From the cell containing the given text, extract its center point as [X, Y] coordinate. 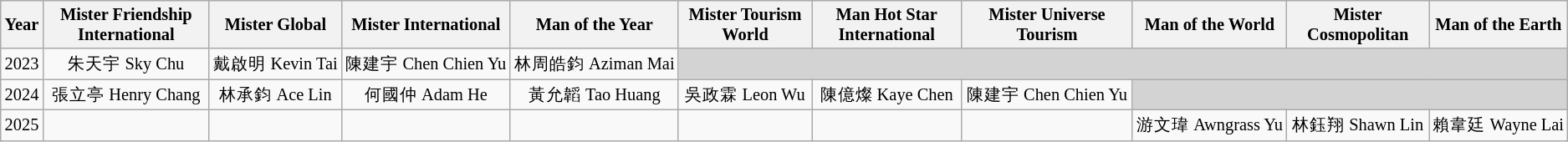
林周皓鈞 Aziman Mai [594, 63]
2024 [22, 95]
何國仲 Adam He [426, 95]
Mister Tourism World [744, 24]
戴啟明 Kevin Tai [275, 63]
林鈺翔 Shawn Lin [1358, 125]
游文瑋 Awngrass Yu [1209, 125]
林承鈞 Ace Lin [275, 95]
Mister Universe Tourism [1047, 24]
朱天宇 Sky Chu [125, 63]
張立亭 Henry Chang [125, 95]
2023 [22, 63]
Mister Friendship International [125, 24]
吳政霖 Leon Wu [744, 95]
Mister International [426, 24]
Mister Cosmopolitan [1358, 24]
Year [22, 24]
Man Hot Star International [886, 24]
Mister Global [275, 24]
黃允韜 Tao Huang [594, 95]
2025 [22, 125]
Man of the Earth [1499, 24]
陳億燦 Kaye Chen [886, 95]
Man of the World [1209, 24]
Man of the Year [594, 24]
賴韋廷 Wayne Lai [1499, 125]
